Detect which cell encompasses the target text, then output its (x, y) center coordinate. 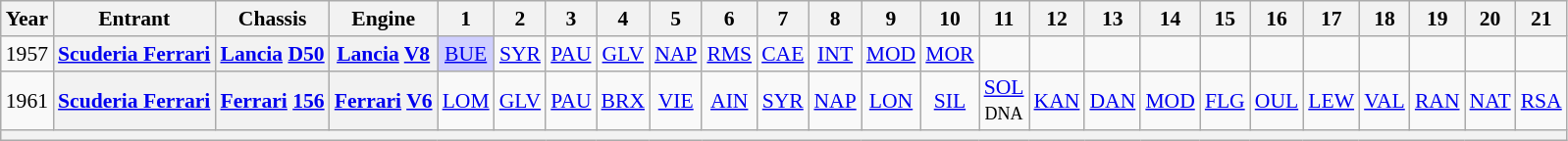
LON (891, 100)
VAL (1385, 100)
SOLDNA (1005, 100)
4 (624, 19)
5 (675, 19)
9 (891, 19)
13 (1113, 19)
7 (783, 19)
FLG (1225, 100)
LEW (1331, 100)
NAT (1490, 100)
VIE (675, 100)
CAE (783, 54)
BRX (624, 100)
16 (1277, 19)
Entrant (133, 19)
Year (27, 19)
Lancia V8 (384, 54)
1961 (27, 100)
21 (1542, 19)
RAN (1437, 100)
RSA (1542, 100)
KAN (1056, 100)
Lancia D50 (272, 54)
LOM (466, 100)
12 (1056, 19)
3 (571, 19)
2 (520, 19)
18 (1385, 19)
8 (834, 19)
Ferrari 156 (272, 100)
INT (834, 54)
BUE (466, 54)
Ferrari V6 (384, 100)
19 (1437, 19)
Chassis (272, 19)
OUL (1277, 100)
Engine (384, 19)
6 (729, 19)
AIN (729, 100)
14 (1170, 19)
17 (1331, 19)
1 (466, 19)
MOR (950, 54)
11 (1005, 19)
DAN (1113, 100)
15 (1225, 19)
1957 (27, 54)
10 (950, 19)
SIL (950, 100)
20 (1490, 19)
RMS (729, 54)
